From the cell containing the given text, extract its center point as (X, Y) coordinate. 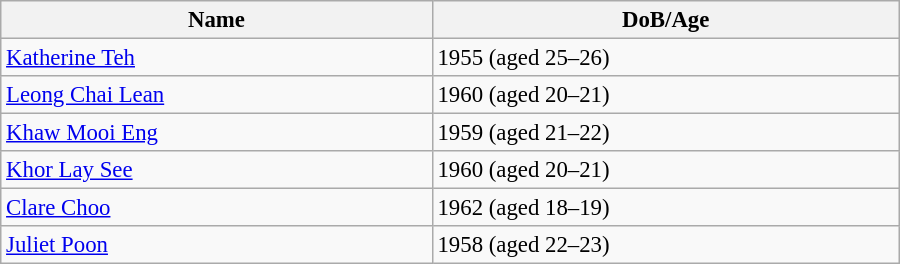
Katherine Teh (216, 58)
Leong Chai Lean (216, 95)
1959 (aged 21–22) (666, 133)
Khaw Mooi Eng (216, 133)
Juliet Poon (216, 245)
Khor Lay See (216, 170)
1955 (aged 25–26) (666, 58)
1962 (aged 18–19) (666, 208)
Name (216, 20)
Clare Choo (216, 208)
DoB/Age (666, 20)
1958 (aged 22–23) (666, 245)
